Return the (x, y) coordinate for the center point of the cell that contains the specified text.  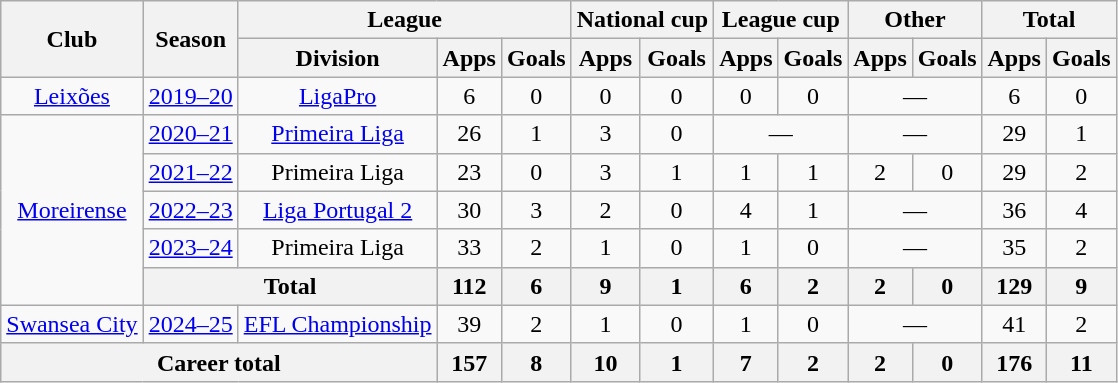
EFL Championship (338, 324)
League cup (781, 20)
30 (469, 210)
35 (1014, 248)
Liga Portugal 2 (338, 210)
157 (469, 362)
129 (1014, 286)
23 (469, 172)
Moreirense (72, 210)
39 (469, 324)
112 (469, 286)
33 (469, 248)
Division (338, 58)
Career total (219, 362)
2024–25 (190, 324)
2020–21 (190, 134)
41 (1014, 324)
Leixões (72, 96)
2021–22 (190, 172)
Other (915, 20)
7 (746, 362)
8 (536, 362)
LigaPro (338, 96)
36 (1014, 210)
2022–23 (190, 210)
League (404, 20)
176 (1014, 362)
2019–20 (190, 96)
2023–24 (190, 248)
26 (469, 134)
Season (190, 39)
Club (72, 39)
10 (605, 362)
11 (1081, 362)
Swansea City (72, 324)
National cup (642, 20)
